Scan for the cell matching the given text and deliver its (X, Y) coordinate at center. 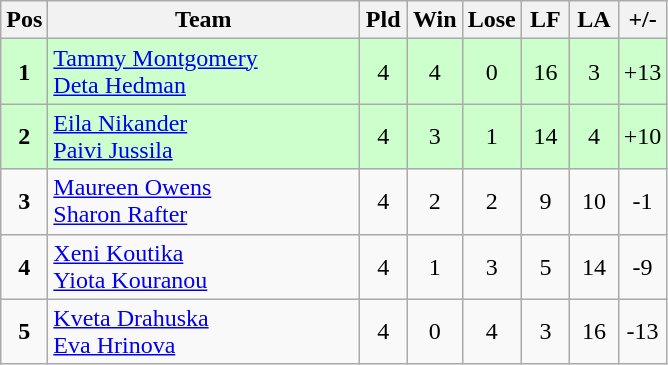
10 (594, 202)
Xeni Koutika Yiota Kouranou (204, 266)
+10 (642, 136)
+13 (642, 72)
-9 (642, 266)
Win (434, 20)
+/- (642, 20)
-1 (642, 202)
-13 (642, 332)
Lose (492, 20)
Maureen Owens Sharon Rafter (204, 202)
LA (594, 20)
Eila Nikander Paivi Jussila (204, 136)
Pos (24, 20)
Kveta Drahuska Eva Hrinova (204, 332)
LF (546, 20)
Tammy Montgomery Deta Hedman (204, 72)
Team (204, 20)
9 (546, 202)
Pld (384, 20)
